For the text-containing cell, return its midpoint in [X, Y] coordinate format. 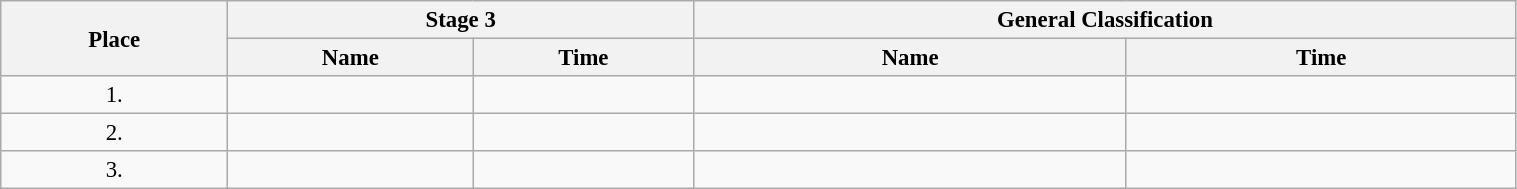
2. [114, 133]
General Classification [1105, 20]
1. [114, 95]
3. [114, 170]
Stage 3 [461, 20]
Place [114, 38]
